Locate the cell with the specified text and output its (X, Y) center coordinate. 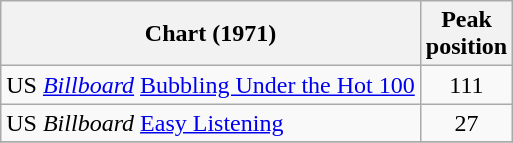
111 (466, 85)
Peakposition (466, 34)
Chart (1971) (211, 34)
27 (466, 123)
US Billboard Bubbling Under the Hot 100 (211, 85)
US Billboard Easy Listening (211, 123)
